Scan for the cell matching the given text and deliver its (x, y) coordinate at center. 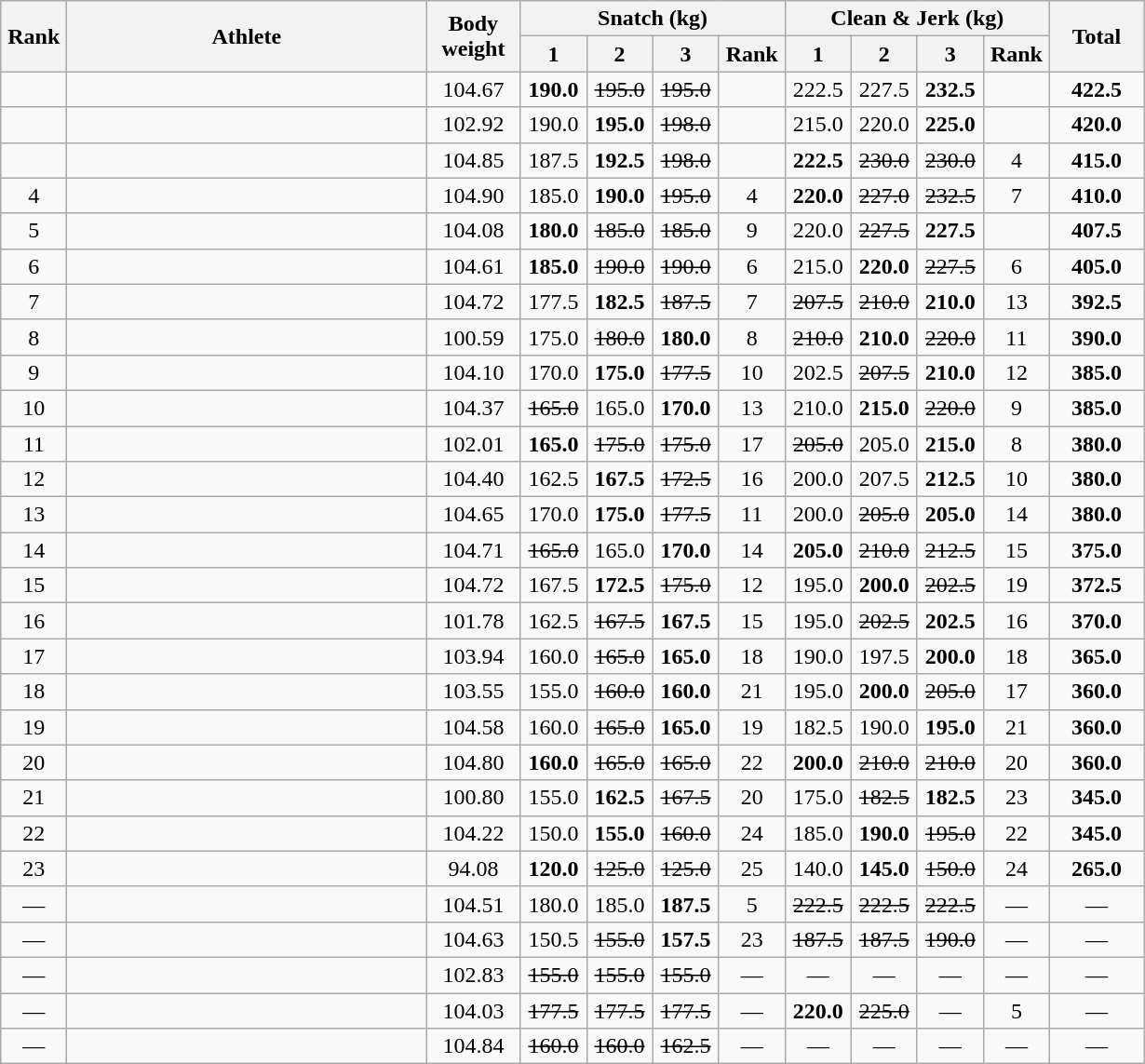
405.0 (1097, 266)
104.10 (473, 372)
104.37 (473, 408)
Body weight (473, 36)
102.92 (473, 125)
104.67 (473, 89)
Clean & Jerk (kg) (917, 19)
100.59 (473, 337)
104.71 (473, 550)
422.5 (1097, 89)
104.58 (473, 727)
104.22 (473, 833)
103.55 (473, 692)
375.0 (1097, 550)
104.08 (473, 231)
104.61 (473, 266)
120.0 (553, 869)
102.83 (473, 975)
410.0 (1097, 195)
150.5 (553, 939)
103.94 (473, 656)
390.0 (1097, 337)
145.0 (884, 869)
407.5 (1097, 231)
157.5 (685, 939)
104.63 (473, 939)
104.85 (473, 160)
94.08 (473, 869)
265.0 (1097, 869)
372.5 (1097, 586)
Snatch (kg) (653, 19)
365.0 (1097, 656)
197.5 (884, 656)
101.78 (473, 621)
227.0 (884, 195)
192.5 (620, 160)
104.03 (473, 1010)
104.40 (473, 479)
Athlete (247, 36)
104.84 (473, 1046)
104.65 (473, 515)
104.51 (473, 904)
370.0 (1097, 621)
104.90 (473, 195)
104.80 (473, 762)
100.80 (473, 798)
Total (1097, 36)
102.01 (473, 444)
392.5 (1097, 302)
415.0 (1097, 160)
140.0 (817, 869)
420.0 (1097, 125)
25 (752, 869)
